For the text-containing cell, return its midpoint in [X, Y] coordinate format. 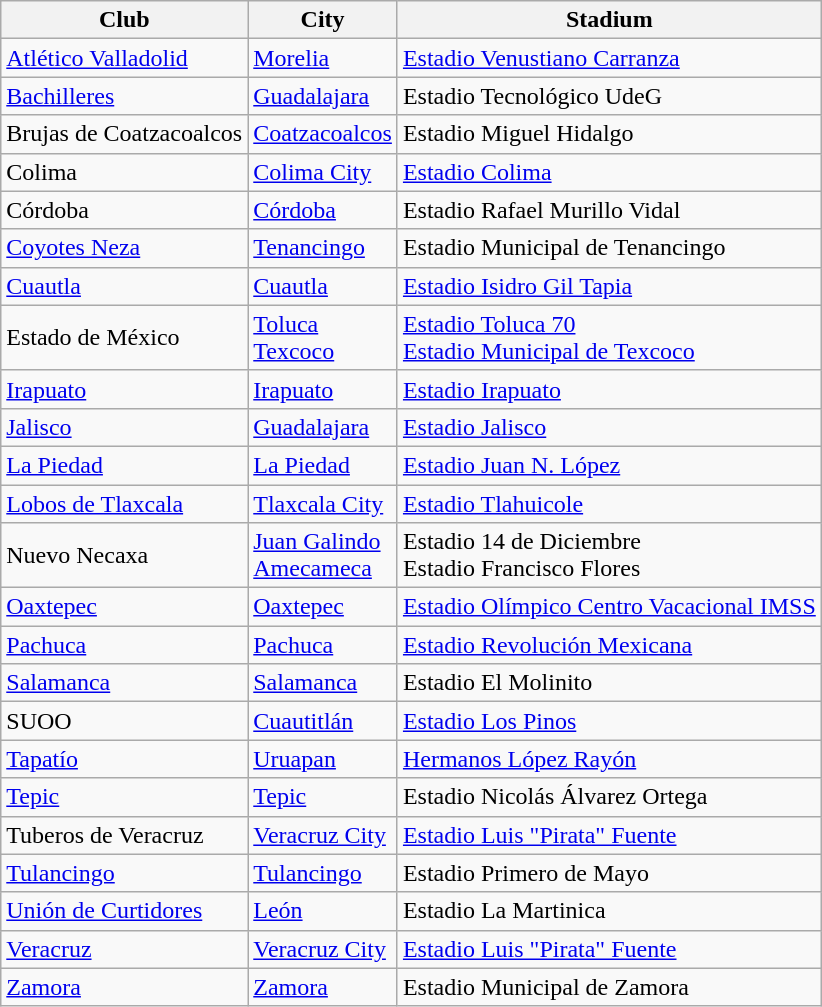
Juan GalindoAmecameca [323, 556]
Estado de México [124, 338]
Estadio Revolución Mexicana [609, 645]
Coyotes Neza [124, 248]
Tapatío [124, 759]
Hermanos López Rayón [609, 759]
Lobos de Tlaxcala [124, 503]
Estadio Olímpico Centro Vacacional IMSS [609, 607]
Atlético Valladolid [124, 58]
Estadio 14 de DiciembreEstadio Francisco Flores [609, 556]
Estadio Primero de Mayo [609, 873]
Nuevo Necaxa [124, 556]
Estadio Jalisco [609, 427]
Estadio Irapuato [609, 389]
Estadio Miguel Hidalgo [609, 134]
Tuberos de Veracruz [124, 835]
Estadio Nicolás Álvarez Ortega [609, 797]
Jalisco [124, 427]
Estadio Rafael Murillo Vidal [609, 210]
Estadio Toluca 70Estadio Municipal de Texcoco [609, 338]
Colima City [323, 172]
Coatzacoalcos [323, 134]
Estadio Municipal de Zamora [609, 987]
León [323, 911]
Estadio Juan N. López [609, 465]
Estadio El Molinito [609, 683]
Stadium [609, 20]
Estadio La Martinica [609, 911]
Veracruz [124, 949]
TolucaTexcoco [323, 338]
SUOO [124, 721]
Estadio Isidro Gil Tapia [609, 286]
Tenancingo [323, 248]
Colima [124, 172]
Estadio Los Pinos [609, 721]
Club [124, 20]
Estadio Tlahuicole [609, 503]
Uruapan [323, 759]
Morelia [323, 58]
Estadio Colima [609, 172]
Cuautitlán [323, 721]
Bachilleres [124, 96]
Brujas de Coatzacoalcos [124, 134]
Estadio Tecnológico UdeG [609, 96]
Estadio Municipal de Tenancingo [609, 248]
Tlaxcala City [323, 503]
City [323, 20]
Unión de Curtidores [124, 911]
Estadio Venustiano Carranza [609, 58]
